Search for the cell housing the specified text and yield its (x, y) center coordinate. 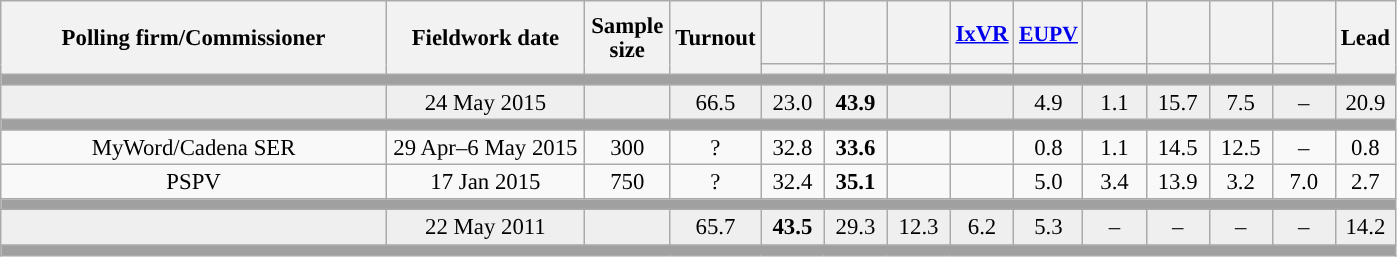
IxVR (982, 32)
32.4 (792, 182)
7.0 (1304, 182)
22 May 2011 (485, 228)
6.2 (982, 228)
12.5 (1240, 148)
750 (627, 182)
24 May 2015 (485, 102)
Polling firm/Commissioner (194, 38)
15.7 (1178, 102)
23.0 (792, 102)
43.9 (856, 102)
29 Apr–6 May 2015 (485, 148)
29.3 (856, 228)
14.2 (1365, 228)
2.7 (1365, 182)
14.5 (1178, 148)
Fieldwork date (485, 38)
Lead (1365, 38)
4.9 (1048, 102)
3.4 (1114, 182)
17 Jan 2015 (485, 182)
65.7 (716, 228)
35.1 (856, 182)
5.0 (1048, 182)
3.2 (1240, 182)
43.5 (792, 228)
300 (627, 148)
20.9 (1365, 102)
Turnout (716, 38)
32.8 (792, 148)
EUPV (1048, 32)
7.5 (1240, 102)
13.9 (1178, 182)
12.3 (918, 228)
5.3 (1048, 228)
33.6 (856, 148)
Sample size (627, 38)
MyWord/Cadena SER (194, 148)
66.5 (716, 102)
PSPV (194, 182)
